Output the (x, y) coordinate of the center of the cell containing the given text.  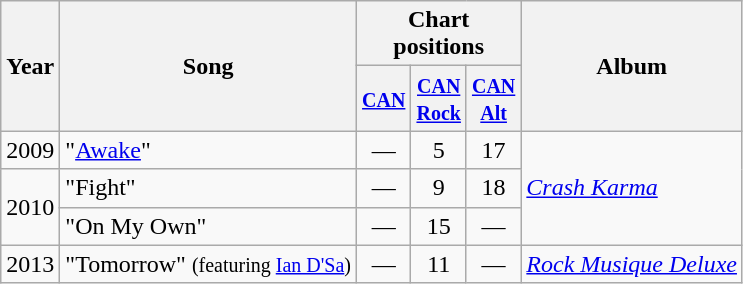
5 (439, 150)
2013 (30, 264)
17 (493, 150)
Chartpositions (439, 34)
CANAlt (493, 98)
"Tomorrow" (featuring Ian D'Sa) (208, 264)
Song (208, 66)
11 (439, 264)
Year (30, 66)
18 (493, 188)
Rock Musique Deluxe (632, 264)
2009 (30, 150)
15 (439, 226)
"Awake" (208, 150)
2010 (30, 207)
"On My Own" (208, 226)
CAN (384, 98)
Album (632, 66)
Crash Karma (632, 188)
9 (439, 188)
CANRock (439, 98)
"Fight" (208, 188)
